From the cell containing the given text, extract its center point as [x, y] coordinate. 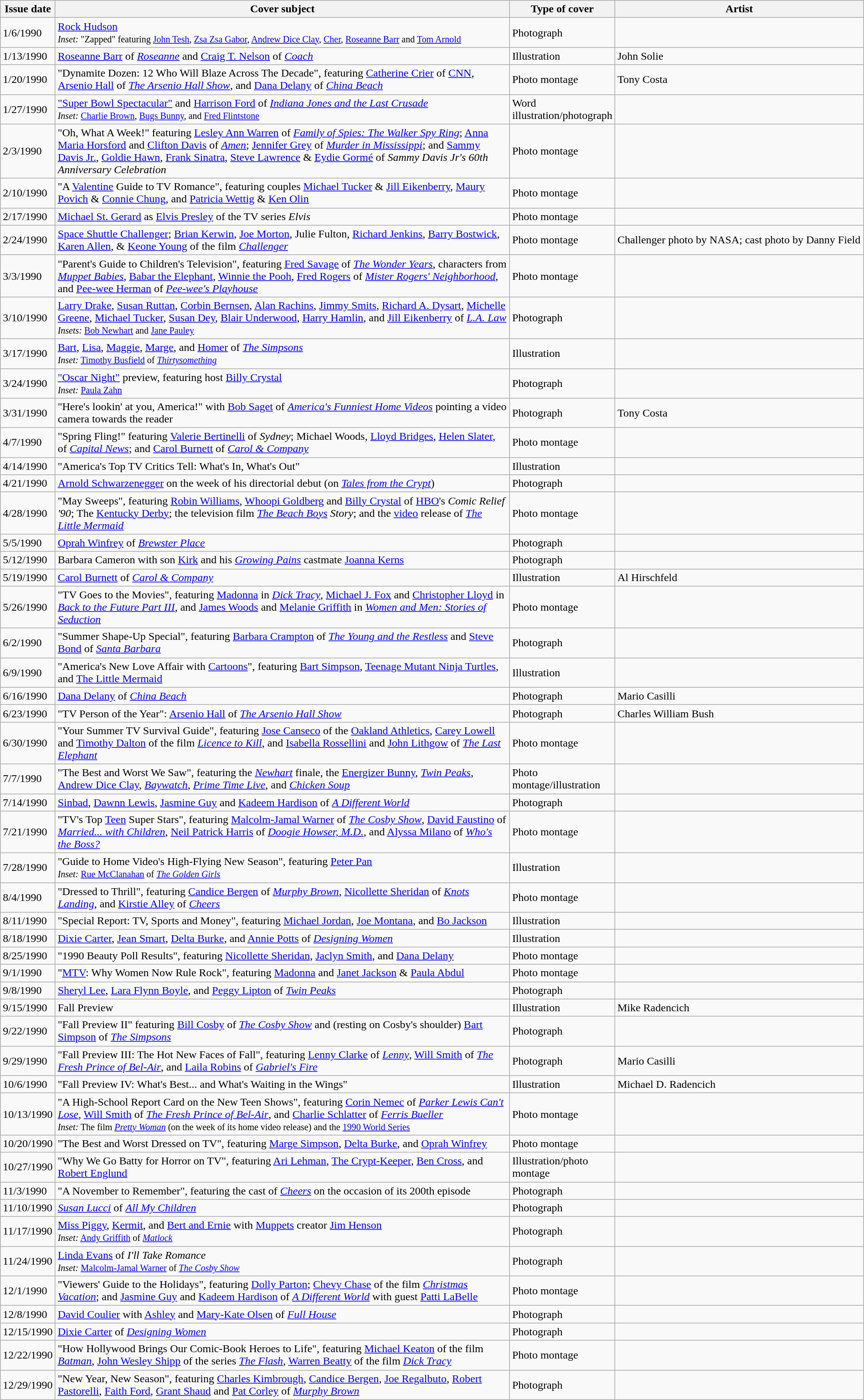
John Solie [739, 56]
"Fall Preview II" featuring Bill Cosby of The Cosby Show and (resting on Cosby's shoulder) Bart Simpson of The Simpsons [283, 1031]
12/8/1990 [28, 1314]
2/24/1990 [28, 240]
Arnold Schwarzenegger on the week of his directorial debut (on Tales from the Crypt) [283, 484]
12/29/1990 [28, 1385]
Dixie Carter, Jean Smart, Delta Burke, and Annie Potts of Designing Women [283, 938]
10/6/1990 [28, 1084]
8/4/1990 [28, 898]
Michael St. Gerard as Elvis Presley of the TV series Elvis [283, 216]
9/29/1990 [28, 1061]
9/8/1990 [28, 990]
4/14/1990 [28, 466]
1/13/1990 [28, 56]
"MTV: Why Women Now Rule Rock", featuring Madonna and Janet Jackson & Paula Abdul [283, 973]
8/18/1990 [28, 938]
5/26/1990 [28, 607]
"1990 Beauty Poll Results", featuring Nicollette Sheridan, Jaclyn Smith, and Dana Delany [283, 956]
"A November to Remember", featuring the cast of Cheers on the occasion of its 200th episode [283, 1191]
7/14/1990 [28, 803]
11/3/1990 [28, 1191]
"Here's lookin' at you, America!" with Bob Saget of America's Funniest Home Videos pointing a video camera towards the reader [283, 413]
6/9/1990 [28, 673]
6/16/1990 [28, 696]
Artist [739, 9]
1/6/1990 [28, 33]
2/17/1990 [28, 216]
5/19/1990 [28, 577]
Michael D. Radencich [739, 1084]
Oprah Winfrey of Brewster Place [283, 543]
Carol Burnett of Carol & Company [283, 577]
"Oscar Night" preview, featuring host Billy CrystalInset: Paula Zahn [283, 383]
5/5/1990 [28, 543]
Barbara Cameron with son Kirk and his Growing Pains castmate Joanna Kerns [283, 560]
"The Best and Worst Dressed on TV", featuring Marge Simpson, Delta Burke, and Oprah Winfrey [283, 1143]
3/31/1990 [28, 413]
"Super Bowl Spectacular" and Harrison Ford of Indiana Jones and the Last CrusadeInset: Charlie Brown, Bugs Bunny, and Fred Flintstone [283, 109]
12/22/1990 [28, 1355]
6/23/1990 [28, 713]
Charles William Bush [739, 713]
9/1/1990 [28, 973]
Space Shuttle Challenger; Brian Kerwin, Joe Morton, Julie Fulton, Richard Jenkins, Barry Bostwick, Karen Allen, & Keone Young of the film Challenger [283, 240]
Sinbad, Dawnn Lewis, Jasmine Guy and Kadeem Hardison of A Different World [283, 803]
1/20/1990 [28, 79]
Issue date [28, 9]
Challenger photo by NASA; cast photo by Danny Field [739, 240]
Dana Delany of China Beach [283, 696]
4/7/1990 [28, 443]
David Coulier with Ashley and Mary-Kate Olsen of Full House [283, 1314]
12/15/1990 [28, 1332]
10/13/1990 [28, 1114]
Linda Evans of I'll Take RomanceInset: Malcolm-Jamal Warner of The Cosby Show [283, 1261]
4/21/1990 [28, 484]
"Dressed to Thrill", featuring Candice Bergen of Murphy Brown, Nicollette Sheridan of Knots Landing, and Kirstie Alley of Cheers [283, 898]
"Fall Preview IV: What's Best... and What's Waiting in the Wings" [283, 1084]
"A Valentine Guide to TV Romance", featuring couples Michael Tucker & Jill Eikenberry, Maury Povich & Connie Chung, and Patricia Wettig & Ken Olin [283, 193]
Miss Piggy, Kermit, and Bert and Ernie with Muppets creator Jim HensonInset: Andy Griffith of Matlock [283, 1231]
3/24/1990 [28, 383]
10/27/1990 [28, 1167]
"America's New Love Affair with Cartoons", featuring Bart Simpson, Teenage Mutant Ninja Turtles, and The Little Mermaid [283, 673]
3/3/1990 [28, 276]
7/7/1990 [28, 778]
Roseanne Barr of Roseanne and Craig T. Nelson of Coach [283, 56]
7/21/1990 [28, 832]
4/28/1990 [28, 513]
12/1/1990 [28, 1291]
11/24/1990 [28, 1261]
9/22/1990 [28, 1031]
"America's Top TV Critics Tell: What's In, What's Out" [283, 466]
6/30/1990 [28, 743]
"Summer Shape-Up Special", featuring Barbara Crampton of The Young and the Restless and Steve Bond of Santa Barbara [283, 643]
Bart, Lisa, Maggie, Marge, and Homer of The SimpsonsInset: Timothy Busfield of Thirtysomething [283, 354]
6/2/1990 [28, 643]
Photo montage/illustration [562, 778]
2/3/1990 [28, 151]
1/27/1990 [28, 109]
10/20/1990 [28, 1143]
7/28/1990 [28, 868]
Fall Preview [283, 1008]
"Why We Go Batty for Horror on TV", featuring Ari Lehman, The Crypt-Keeper, Ben Cross, and Robert Englund [283, 1167]
3/10/1990 [28, 318]
Rock HudsonInset: "Zapped" featuring John Tesh, Zsa Zsa Gabor, Andrew Dice Clay, Cher, Roseanne Barr and Tom Arnold [283, 33]
Sheryl Lee, Lara Flynn Boyle, and Peggy Lipton of Twin Peaks [283, 990]
Al Hirschfeld [739, 577]
Illustration/photo montage [562, 1167]
"Special Report: TV, Sports and Money", featuring Michael Jordan, Joe Montana, and Bo Jackson [283, 921]
Type of cover [562, 9]
"TV Person of the Year": Arsenio Hall of The Arsenio Hall Show [283, 713]
11/17/1990 [28, 1231]
"Guide to Home Video's High-Flying New Season", featuring Peter PanInset: Rue McClanahan of The Golden Girls [283, 868]
11/10/1990 [28, 1208]
5/12/1990 [28, 560]
9/15/1990 [28, 1008]
3/17/1990 [28, 354]
Word illustration/photograph [562, 109]
Dixie Carter of Designing Women [283, 1332]
Susan Lucci of All My Children [283, 1208]
2/10/1990 [28, 193]
8/25/1990 [28, 956]
Cover subject [283, 9]
Mike Radencich [739, 1008]
8/11/1990 [28, 921]
